Provide the [X, Y] coordinate of the cell's center where the given text is located.  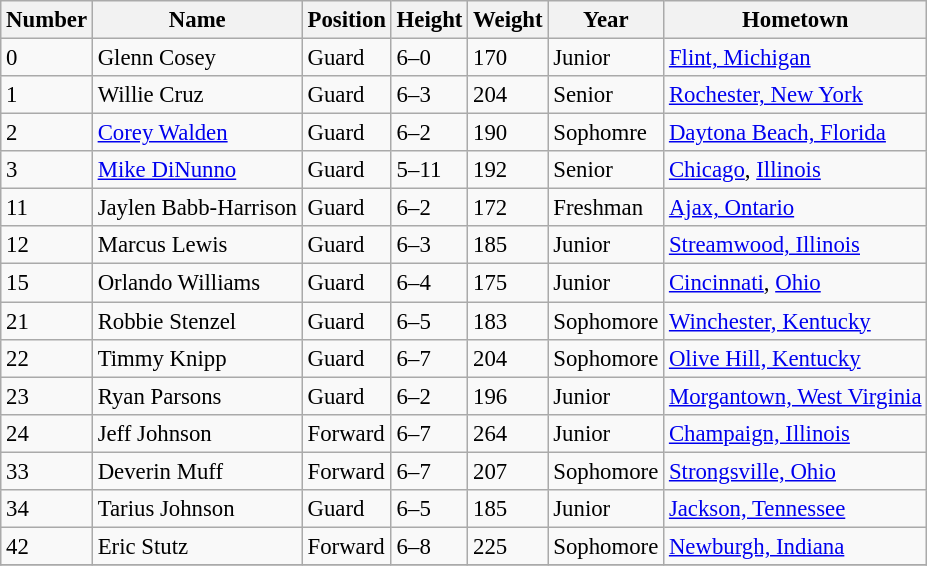
175 [508, 283]
Jaylen Babb-Harrison [197, 208]
Glenn Cosey [197, 58]
12 [47, 245]
2 [47, 133]
Cincinnati, Ohio [796, 283]
Newburgh, Indiana [796, 546]
Champaign, Illinois [796, 433]
170 [508, 58]
Height [429, 20]
6–8 [429, 546]
Rochester, New York [796, 95]
225 [508, 546]
Chicago, Illinois [796, 170]
Marcus Lewis [197, 245]
Deverin Muff [197, 471]
Ryan Parsons [197, 396]
Name [197, 20]
Daytona Beach, Florida [796, 133]
Jeff Johnson [197, 433]
Timmy Knipp [197, 358]
192 [508, 170]
Orlando Williams [197, 283]
Position [346, 20]
Mike DiNunno [197, 170]
Willie Cruz [197, 95]
6–4 [429, 283]
Winchester, Kentucky [796, 321]
15 [47, 283]
Jackson, Tennessee [796, 509]
0 [47, 58]
190 [508, 133]
Number [47, 20]
264 [508, 433]
196 [508, 396]
Flint, Michigan [796, 58]
34 [47, 509]
Strongsville, Ohio [796, 471]
6–0 [429, 58]
42 [47, 546]
33 [47, 471]
Year [606, 20]
172 [508, 208]
11 [47, 208]
Robbie Stenzel [197, 321]
Streamwood, Illinois [796, 245]
21 [47, 321]
207 [508, 471]
22 [47, 358]
1 [47, 95]
183 [508, 321]
24 [47, 433]
Morgantown, West Virginia [796, 396]
Corey Walden [197, 133]
Hometown [796, 20]
Ajax, Ontario [796, 208]
Freshman [606, 208]
Olive Hill, Kentucky [796, 358]
Sophomre [606, 133]
Eric Stutz [197, 546]
23 [47, 396]
Tarius Johnson [197, 509]
Weight [508, 20]
5–11 [429, 170]
3 [47, 170]
